Identify which cell holds the provided text, then report its [x, y] central coordinate. 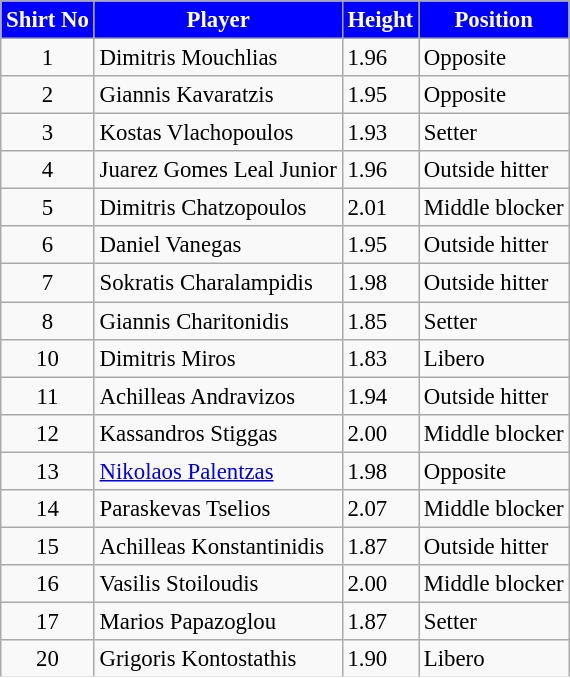
7 [48, 283]
6 [48, 245]
Achilleas Konstantinidis [218, 546]
Giannis Kavaratzis [218, 95]
Height [380, 20]
Position [493, 20]
Marios Papazoglou [218, 621]
1.94 [380, 396]
2 [48, 95]
1.85 [380, 321]
1.93 [380, 133]
1.83 [380, 358]
8 [48, 321]
Achilleas Andravizos [218, 396]
2.07 [380, 509]
Grigoris Kontostathis [218, 659]
Paraskevas Tselios [218, 509]
14 [48, 509]
Nikolaos Palentzas [218, 471]
Player [218, 20]
2.01 [380, 208]
Kostas Vlachopoulos [218, 133]
20 [48, 659]
4 [48, 170]
11 [48, 396]
Daniel Vanegas [218, 245]
Dimitris Chatzopoulos [218, 208]
13 [48, 471]
Shirt No [48, 20]
12 [48, 433]
15 [48, 546]
10 [48, 358]
Giannis Charitonidis [218, 321]
Sokratis Charalampidis [218, 283]
1 [48, 58]
17 [48, 621]
Dimitris Miros [218, 358]
Vasilis Stoiloudis [218, 584]
3 [48, 133]
1.90 [380, 659]
Juarez Gomes Leal Junior [218, 170]
Dimitris Mouchlias [218, 58]
5 [48, 208]
Kassandros Stiggas [218, 433]
16 [48, 584]
